Find where the given text appears and provide that cell's center as (X, Y) coordinate. 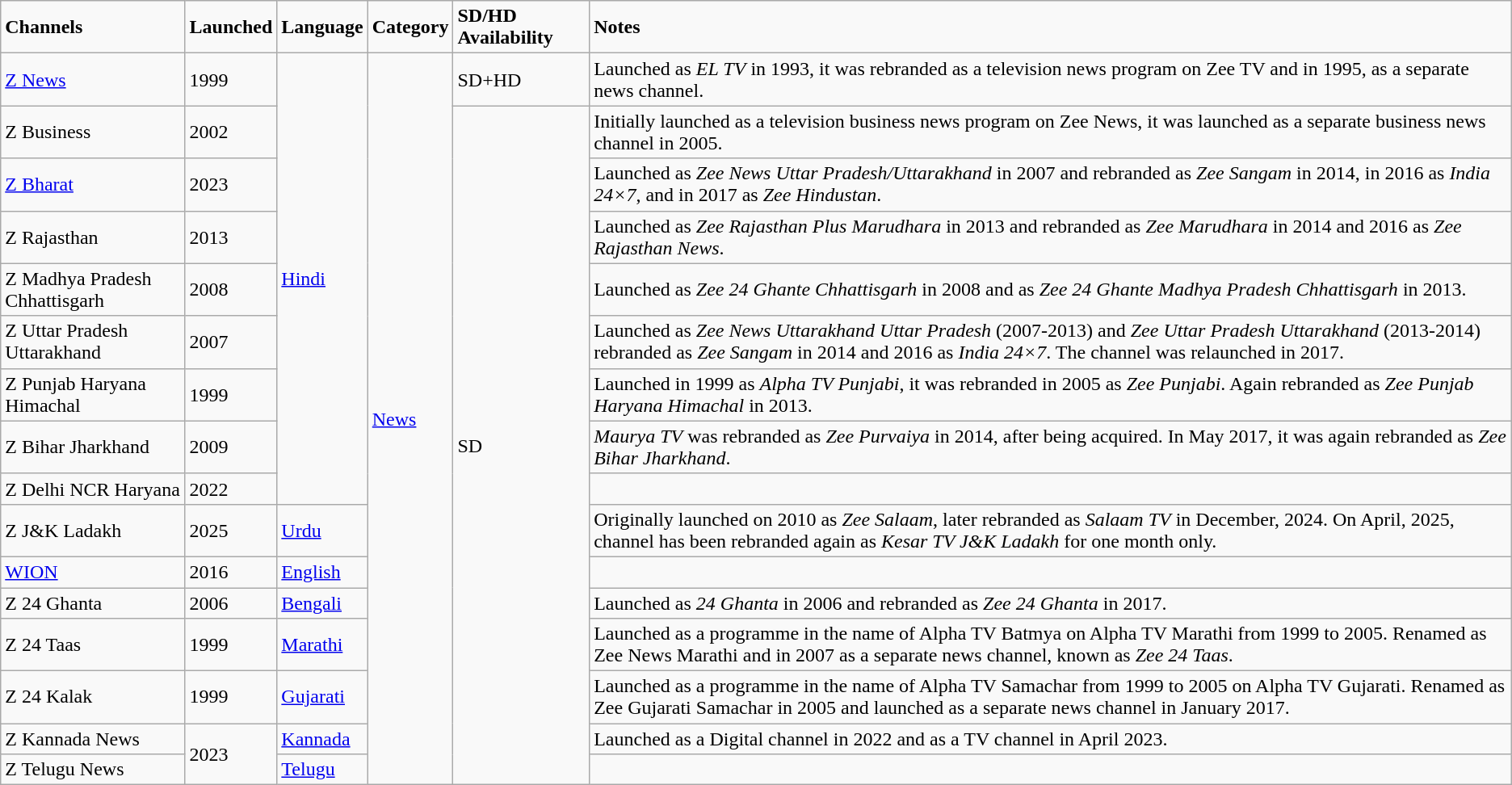
Z 24 Kalak (93, 698)
News (410, 419)
Z 24 Ghanta (93, 603)
2009 (231, 447)
Marathi (322, 644)
Z Kannada News (93, 739)
SD/HD Availability (522, 27)
2006 (231, 603)
Launched as a Digital channel in 2022 and as a TV channel in April 2023. (1051, 739)
Category (410, 27)
2002 (231, 132)
2016 (231, 572)
2013 (231, 237)
2007 (231, 342)
Z Uttar Pradesh Uttarakhand (93, 342)
Initially launched as a television business news program on Zee News, it was launched as a separate business news channel in 2005. (1051, 132)
SD (522, 446)
Channels (93, 27)
Launched as 24 Ghanta in 2006 and rebranded as Zee 24 Ghanta in 2017. (1051, 603)
Urdu (322, 530)
Launched as EL TV in 1993, it was rebranded as a television news program on Zee TV and in 1995, as a separate news channel. (1051, 79)
Z Rajasthan (93, 237)
Z Madhya Pradesh Chhattisgarh (93, 289)
Z Punjab Haryana Himachal (93, 394)
Launched as Zee News Uttar Pradesh/Uttarakhand in 2007 and rebranded as Zee Sangam in 2014, in 2016 as India 24×7, and in 2017 as Zee Hindustan. (1051, 184)
Z 24 Taas (93, 644)
Gujarati (322, 698)
Bengali (322, 603)
WION (93, 572)
2025 (231, 530)
English (322, 572)
Launched as Zee 24 Ghante Chhattisgarh in 2008 and as Zee 24 Ghante Madhya Pradesh Chhattisgarh in 2013. (1051, 289)
Z Telugu News (93, 770)
Launched as Zee Rajasthan Plus Marudhara in 2013 and rebranded as Zee Marudhara in 2014 and 2016 as Zee Rajasthan News. (1051, 237)
Maurya TV was rebranded as Zee Purvaiya in 2014, after being acquired. In May 2017, it was again rebranded as Zee Bihar Jharkhand. (1051, 447)
Launched (231, 27)
Hindi (322, 279)
Z Business (93, 132)
Launched in 1999 as Alpha TV Punjabi, it was rebranded in 2005 as Zee Punjabi. Again rebranded as Zee Punjab Haryana Himachal in 2013. (1051, 394)
SD+HD (522, 79)
Z J&K Ladakh (93, 530)
Notes (1051, 27)
Kannada (322, 739)
Language (322, 27)
Z Bharat (93, 184)
Z Delhi NCR Haryana (93, 489)
2008 (231, 289)
Z News (93, 79)
Z Bihar Jharkhand (93, 447)
2022 (231, 489)
Telugu (322, 770)
